Return [X, Y] of the center of cell containing provided text 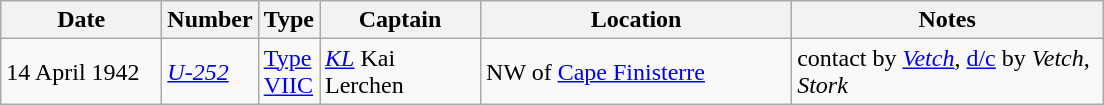
contact by Vetch, d/c by Vetch, Stork [948, 72]
Location [636, 20]
NW of Cape Finisterre [636, 72]
Notes [948, 20]
Number [210, 20]
Type VIIC [288, 72]
Captain [400, 20]
Type [288, 20]
Date [82, 20]
U-252 [210, 72]
KL Kai Lerchen [400, 72]
14 April 1942 [82, 72]
